Output the (x, y) coordinate of the center of the cell containing the given text.  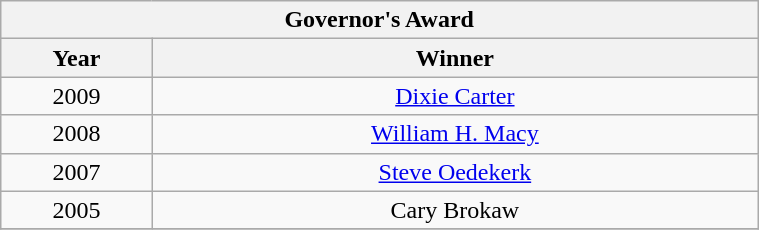
William H. Macy (455, 134)
Winner (455, 58)
2005 (76, 210)
Cary Brokaw (455, 210)
2009 (76, 96)
Steve Oedekerk (455, 172)
Year (76, 58)
2007 (76, 172)
Governor's Award (380, 20)
2008 (76, 134)
Dixie Carter (455, 96)
